Determine the (X, Y) coordinate at the center of the cell enclosing the given text.  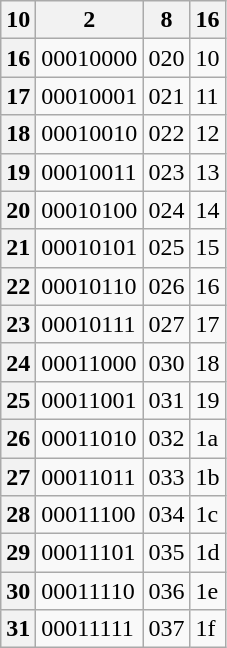
00010110 (90, 286)
1f (208, 629)
8 (166, 20)
030 (166, 362)
25 (18, 400)
00011010 (90, 438)
23 (18, 324)
29 (18, 553)
021 (166, 96)
00011110 (90, 591)
21 (18, 248)
00011101 (90, 553)
00011000 (90, 362)
034 (166, 515)
20 (18, 210)
30 (18, 591)
00011011 (90, 477)
31 (18, 629)
036 (166, 591)
2 (90, 20)
022 (166, 134)
22 (18, 286)
00010010 (90, 134)
023 (166, 172)
13 (208, 172)
28 (18, 515)
27 (18, 477)
024 (166, 210)
032 (166, 438)
00010011 (90, 172)
00010101 (90, 248)
1a (208, 438)
15 (208, 248)
11 (208, 96)
027 (166, 324)
025 (166, 248)
037 (166, 629)
1e (208, 591)
020 (166, 58)
00010000 (90, 58)
00011111 (90, 629)
035 (166, 553)
14 (208, 210)
00011100 (90, 515)
031 (166, 400)
12 (208, 134)
026 (166, 286)
24 (18, 362)
033 (166, 477)
00010100 (90, 210)
1b (208, 477)
00011001 (90, 400)
26 (18, 438)
1c (208, 515)
1d (208, 553)
00010111 (90, 324)
00010001 (90, 96)
